Detect which cell encompasses the target text, then output its (X, Y) center coordinate. 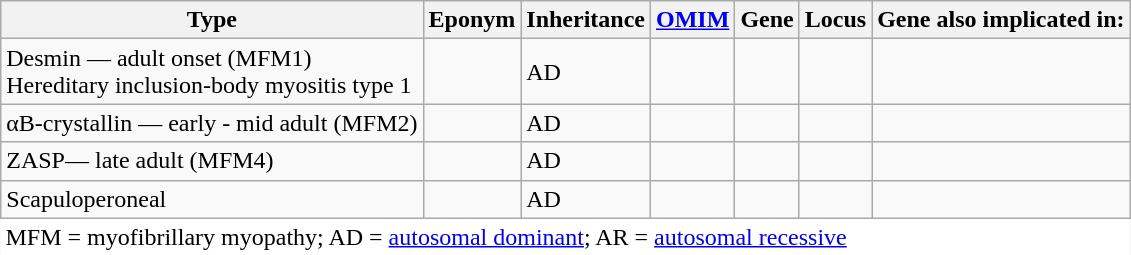
Inheritance (586, 20)
MFM = myofibrillary myopathy; AD = autosomal dominant; AR = autosomal recessive (566, 236)
Scapuloperoneal (212, 199)
Gene (767, 20)
Gene also implicated in: (1001, 20)
Type (212, 20)
Desmin — adult onset (MFM1)Hereditary inclusion-body myositis type 1 (212, 72)
ZASP— late adult (MFM4) (212, 161)
OMIM (692, 20)
Locus (835, 20)
αB-crystallin — early - mid adult (MFM2) (212, 123)
Eponym (472, 20)
